Return the [X, Y] coordinate for the center point of the cell that contains the specified text.  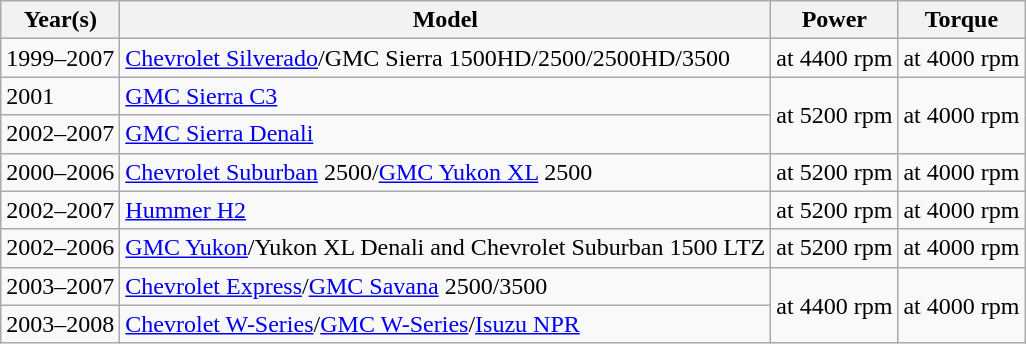
2000–2006 [60, 172]
2001 [60, 96]
2003–2008 [60, 324]
2002–2006 [60, 248]
Chevrolet Express/GMC Savana 2500/3500 [446, 286]
Chevrolet W-Series/GMC W-Series/Isuzu NPR [446, 324]
Hummer H2 [446, 210]
2003–2007 [60, 286]
GMC Sierra Denali [446, 134]
1999–2007 [60, 58]
Torque [962, 20]
Year(s) [60, 20]
Chevrolet Suburban 2500/GMC Yukon XL 2500 [446, 172]
Chevrolet Silverado/GMC Sierra 1500HD/2500/2500HD/3500 [446, 58]
GMC Yukon/Yukon XL Denali and Chevrolet Suburban 1500 LTZ [446, 248]
Power [834, 20]
GMC Sierra C3 [446, 96]
Model [446, 20]
